Determine the (x, y) coordinate at the center of the cell enclosing the given text.  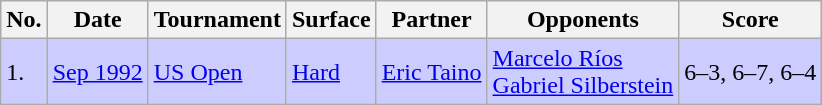
Sep 1992 (98, 72)
Date (98, 20)
Tournament (217, 20)
Marcelo Ríos Gabriel Silberstein (583, 72)
Eric Taino (432, 72)
1. (24, 72)
US Open (217, 72)
6–3, 6–7, 6–4 (750, 72)
Opponents (583, 20)
Score (750, 20)
Hard (331, 72)
No. (24, 20)
Surface (331, 20)
Partner (432, 20)
